Locate the cell with the specified text and output its (X, Y) center coordinate. 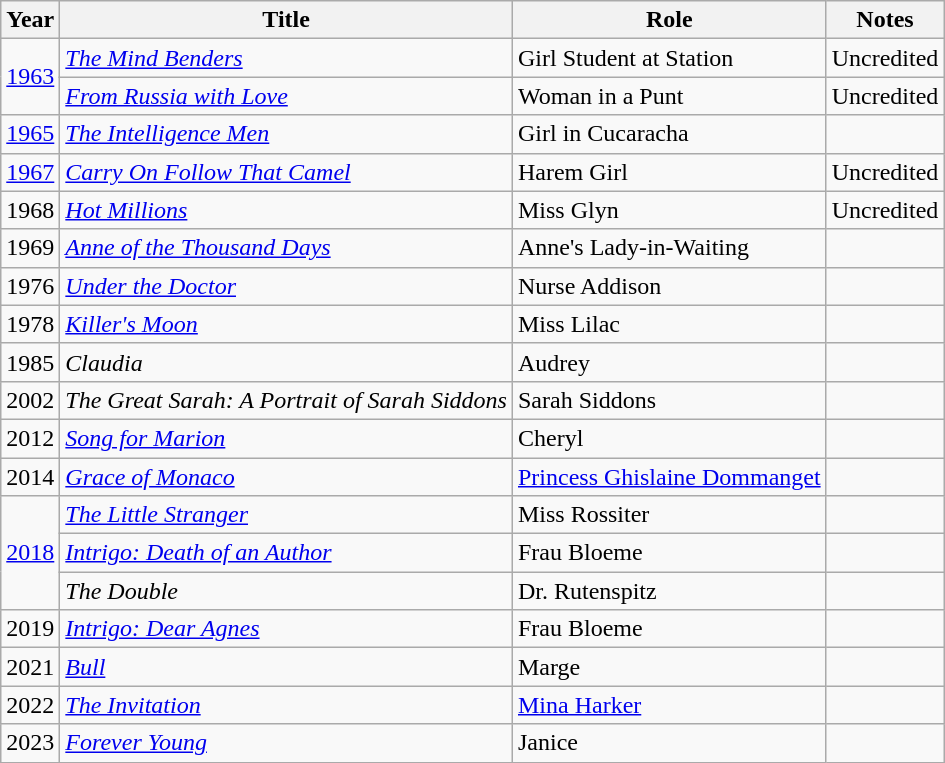
Forever Young (286, 743)
1976 (30, 286)
Woman in a Punt (669, 96)
Girl in Cucaracha (669, 134)
The Double (286, 591)
Anne of the Thousand Days (286, 248)
Hot Millions (286, 210)
Harem Girl (669, 172)
Carry On Follow That Camel (286, 172)
The Mind Benders (286, 58)
Dr. Rutenspitz (669, 591)
Intrigo: Dear Agnes (286, 629)
Notes (885, 20)
2023 (30, 743)
Nurse Addison (669, 286)
The Invitation (286, 705)
1969 (30, 248)
Girl Student at Station (669, 58)
Killer's Moon (286, 324)
Sarah Siddons (669, 400)
From Russia with Love (286, 96)
2002 (30, 400)
1985 (30, 362)
Song for Marion (286, 438)
Cheryl (669, 438)
1965 (30, 134)
Miss Glyn (669, 210)
The Intelligence Men (286, 134)
Anne's Lady-in-Waiting (669, 248)
1963 (30, 77)
Janice (669, 743)
1967 (30, 172)
1968 (30, 210)
2018 (30, 553)
Bull (286, 667)
Role (669, 20)
Year (30, 20)
2014 (30, 477)
2019 (30, 629)
2012 (30, 438)
Miss Lilac (669, 324)
The Little Stranger (286, 515)
Princess Ghislaine Dommanget (669, 477)
Mina Harker (669, 705)
2022 (30, 705)
Audrey (669, 362)
2021 (30, 667)
Claudia (286, 362)
The Great Sarah: A Portrait of Sarah Siddons (286, 400)
Grace of Monaco (286, 477)
Under the Doctor (286, 286)
Miss Rossiter (669, 515)
Intrigo: Death of an Author (286, 553)
Title (286, 20)
Marge (669, 667)
1978 (30, 324)
